Capture the cell that displays the provided text and extract its (X, Y) central coordinate. 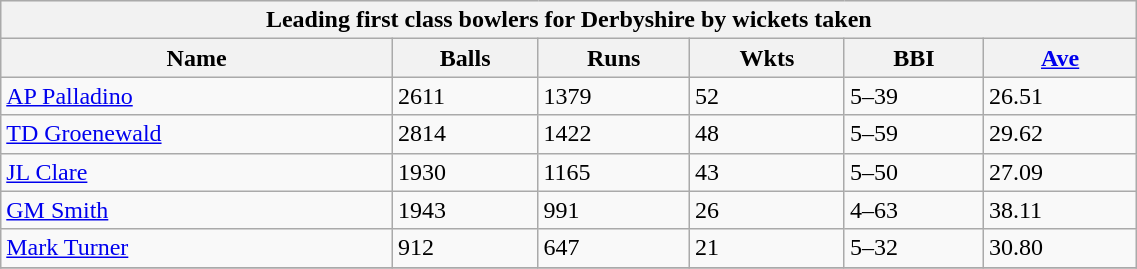
26.51 (1060, 96)
991 (614, 210)
26 (768, 210)
52 (768, 96)
Ave (1060, 58)
647 (614, 248)
5–39 (914, 96)
2814 (464, 134)
Name (197, 58)
JL Clare (197, 172)
AP Palladino (197, 96)
TD Groenewald (197, 134)
GM Smith (197, 210)
1165 (614, 172)
21 (768, 248)
1930 (464, 172)
1379 (614, 96)
BBI (914, 58)
43 (768, 172)
38.11 (1060, 210)
4–63 (914, 210)
Mark Turner (197, 248)
Runs (614, 58)
5–32 (914, 248)
30.80 (1060, 248)
Wkts (768, 58)
912 (464, 248)
Balls (464, 58)
48 (768, 134)
2611 (464, 96)
27.09 (1060, 172)
5–50 (914, 172)
29.62 (1060, 134)
1943 (464, 210)
5–59 (914, 134)
Leading first class bowlers for Derbyshire by wickets taken (569, 20)
1422 (614, 134)
